Return [x, y] of the center of cell containing provided text 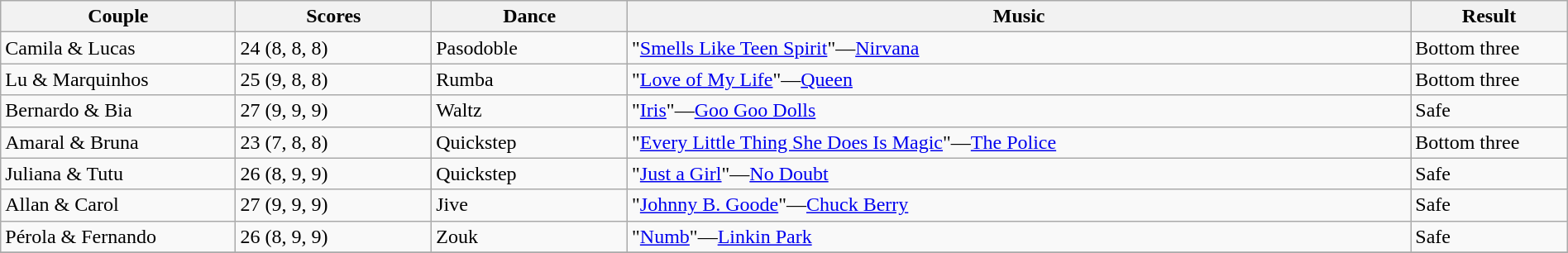
"Smells Like Teen Spirit"—Nirvana [1019, 48]
Dance [529, 17]
"Love of My Life"—Queen [1019, 79]
Allan & Carol [118, 205]
25 (9, 8, 8) [334, 79]
Scores [334, 17]
"Just a Girl"—No Doubt [1019, 174]
Music [1019, 17]
Jive [529, 205]
Couple [118, 17]
23 (7, 8, 8) [334, 142]
Waltz [529, 111]
Amaral & Bruna [118, 142]
"Iris"—Goo Goo Dolls [1019, 111]
"Every Little Thing She Does Is Magic"—The Police [1019, 142]
Bernardo & Bia [118, 111]
Rumba [529, 79]
Lu & Marquinhos [118, 79]
Zouk [529, 236]
"Numb"—Linkin Park [1019, 236]
Pasodoble [529, 48]
Pérola & Fernando [118, 236]
Camila & Lucas [118, 48]
Result [1489, 17]
"Johnny B. Goode"—Chuck Berry [1019, 205]
24 (8, 8, 8) [334, 48]
Juliana & Tutu [118, 174]
